Extract the (x, y) coordinate from the center of the cell holding the provided text.  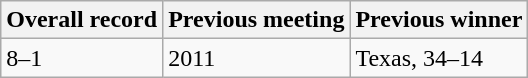
2011 (256, 58)
8–1 (82, 58)
Previous meeting (256, 20)
Previous winner (439, 20)
Texas, 34–14 (439, 58)
Overall record (82, 20)
